Find where the given text appears and provide that cell's center as [X, Y] coordinate. 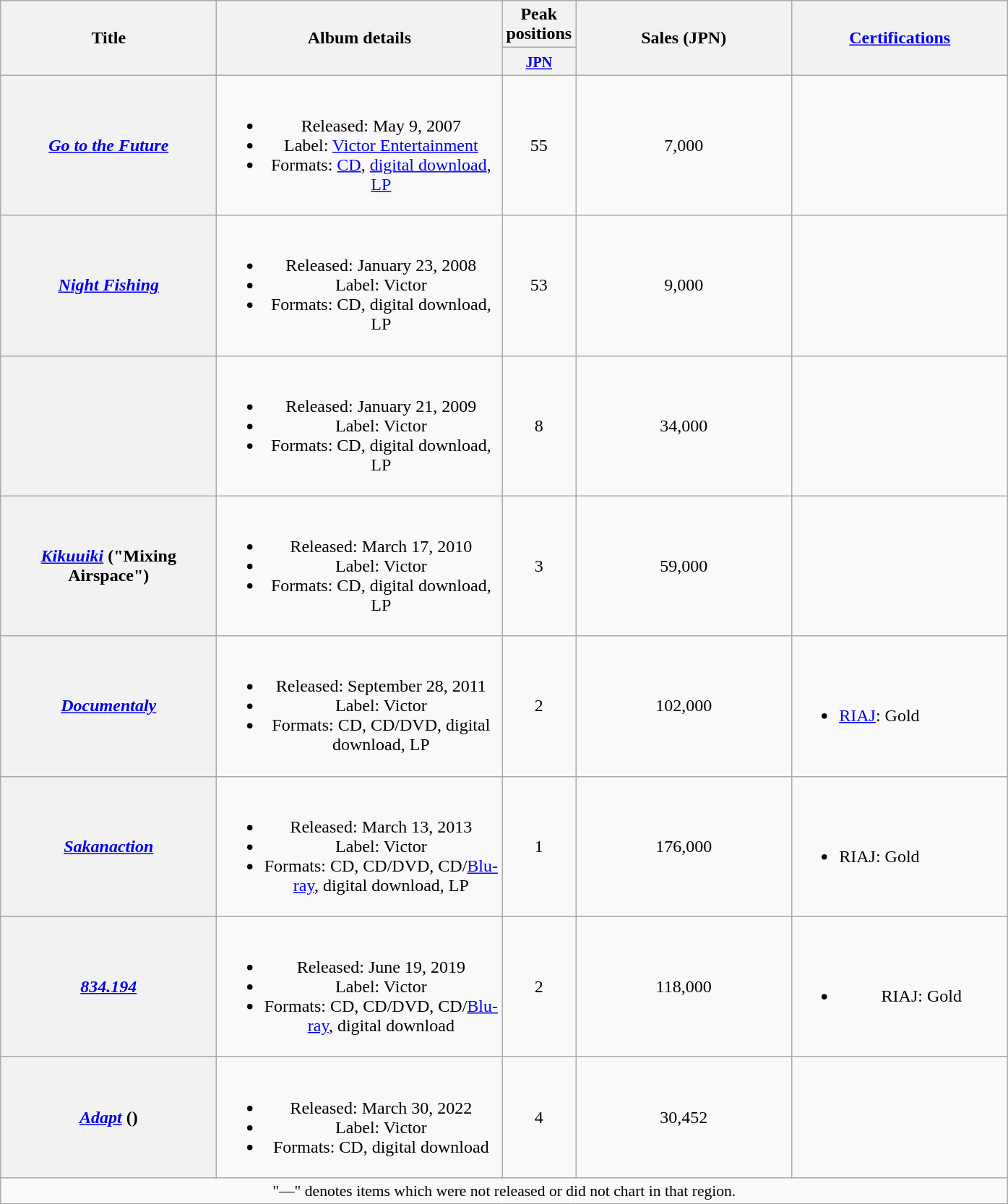
834.194 [108, 986]
59,000 [684, 566]
Sales (JPN) [684, 38]
Peak positions [539, 25]
Released: September 28, 2011Label: VictorFormats: CD, CD/DVD, digital download, LP [360, 706]
34,000 [684, 426]
7,000 [684, 145]
30,452 [684, 1117]
"—" denotes items which were not released or did not chart in that region. [504, 1190]
3 [539, 566]
53 [539, 285]
Title [108, 38]
4 [539, 1117]
55 [539, 145]
Released: January 21, 2009Label: VictorFormats: CD, digital download, LP [360, 426]
Released: March 17, 2010Label: VictorFormats: CD, digital download, LP [360, 566]
Documentaly [108, 706]
176,000 [684, 846]
Released: January 23, 2008Label: VictorFormats: CD, digital download, LP [360, 285]
Released: March 30, 2022Label: VictorFormats: CD, digital download [360, 1117]
Kikuuiki ("Mixing Airspace") [108, 566]
Released: May 9, 2007Label: Victor EntertainmentFormats: CD, digital download, LP [360, 145]
Go to the Future [108, 145]
Certifications [900, 38]
Album details [360, 38]
Released: June 19, 2019Label: VictorFormats: CD, CD/DVD, CD/Blu-ray, digital download [360, 986]
Night Fishing [108, 285]
118,000 [684, 986]
9,000 [684, 285]
102,000 [684, 706]
1 [539, 846]
8 [539, 426]
Released: March 13, 2013Label: VictorFormats: CD, CD/DVD, CD/Blu-ray, digital download, LP [360, 846]
JPN [539, 61]
Sakanaction [108, 846]
Adapt () [108, 1117]
